Return [X, Y] of the center of cell containing provided text 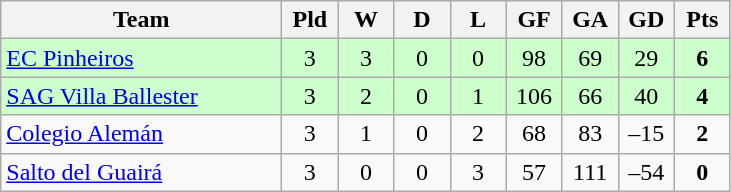
GF [534, 20]
Team [142, 20]
SAG Villa Ballester [142, 96]
69 [590, 58]
40 [646, 96]
–15 [646, 134]
98 [534, 58]
66 [590, 96]
106 [534, 96]
Pts [702, 20]
111 [590, 172]
L [478, 20]
W [366, 20]
Colegio Alemán [142, 134]
4 [702, 96]
6 [702, 58]
68 [534, 134]
GA [590, 20]
Pld [310, 20]
Salto del Guairá [142, 172]
29 [646, 58]
D [422, 20]
GD [646, 20]
57 [534, 172]
83 [590, 134]
EC Pinheiros [142, 58]
–54 [646, 172]
